Find where the given text appears and provide that cell's center as (x, y) coordinate. 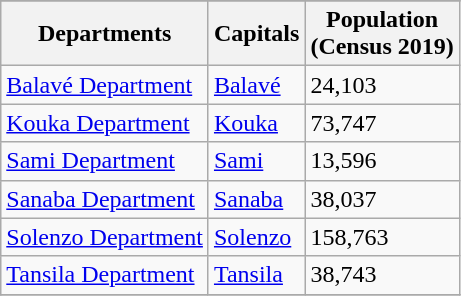
38,037 (382, 199)
Solenzo (256, 237)
Departments (105, 34)
Kouka (256, 123)
13,596 (382, 161)
Kouka Department (105, 123)
Capitals (256, 34)
73,747 (382, 123)
Sami (256, 161)
Tansila (256, 275)
Balavé (256, 85)
24,103 (382, 85)
158,763 (382, 237)
Sami Department (105, 161)
Sanaba Department (105, 199)
Sanaba (256, 199)
Tansila Department (105, 275)
Solenzo Department (105, 237)
38,743 (382, 275)
Population (Census 2019) (382, 34)
Balavé Department (105, 85)
